Provide the (X, Y) coordinate of the cell's center where the given text is located.  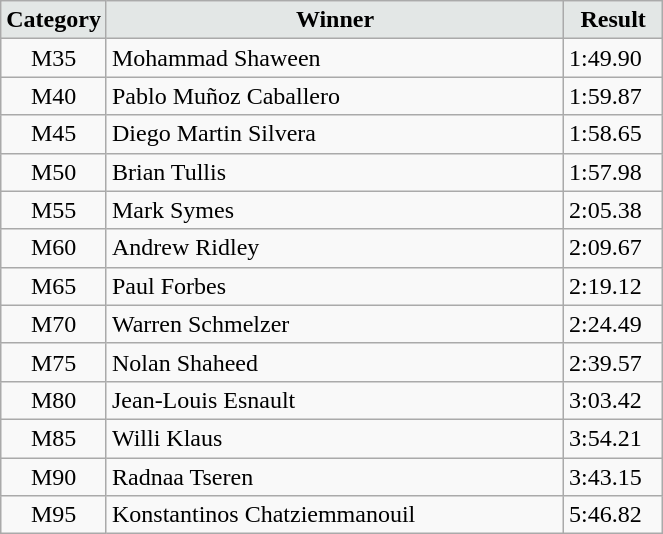
2:09.67 (614, 248)
M55 (54, 210)
M35 (54, 58)
M65 (54, 286)
Diego Martin Silvera (334, 134)
3:43.15 (614, 477)
2:39.57 (614, 362)
Brian Tullis (334, 172)
M75 (54, 362)
3:54.21 (614, 438)
2:24.49 (614, 324)
5:46.82 (614, 515)
Konstantinos Chatziemmanouil (334, 515)
3:03.42 (614, 400)
1:59.87 (614, 96)
Winner (334, 20)
M45 (54, 134)
Jean-Louis Esnault (334, 400)
Radnaa Tseren (334, 477)
M90 (54, 477)
M60 (54, 248)
Warren Schmelzer (334, 324)
M40 (54, 96)
M50 (54, 172)
M95 (54, 515)
Nolan Shaheed (334, 362)
M80 (54, 400)
2:05.38 (614, 210)
Paul Forbes (334, 286)
1:49.90 (614, 58)
Pablo Muñoz Caballero (334, 96)
M85 (54, 438)
Category (54, 20)
Mohammad Shaween (334, 58)
Andrew Ridley (334, 248)
Mark Symes (334, 210)
2:19.12 (614, 286)
1:58.65 (614, 134)
1:57.98 (614, 172)
Result (614, 20)
Willi Klaus (334, 438)
M70 (54, 324)
